Capture the cell that displays the provided text and extract its (X, Y) central coordinate. 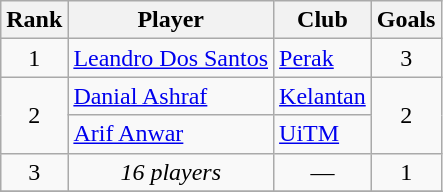
16 players (171, 172)
Perak (323, 58)
Leandro Dos Santos (171, 58)
UiTM (323, 134)
Player (171, 20)
Club (323, 20)
Rank (34, 20)
Kelantan (323, 96)
Goals (406, 20)
— (323, 172)
Arif Anwar (171, 134)
Danial Ashraf (171, 96)
